Capture the cell that displays the provided text and extract its (x, y) central coordinate. 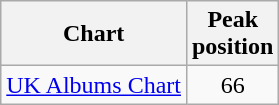
Peakposition (232, 34)
UK Albums Chart (94, 85)
66 (232, 85)
Chart (94, 34)
